Determine the [x, y] coordinate at the center of the cell enclosing the given text.  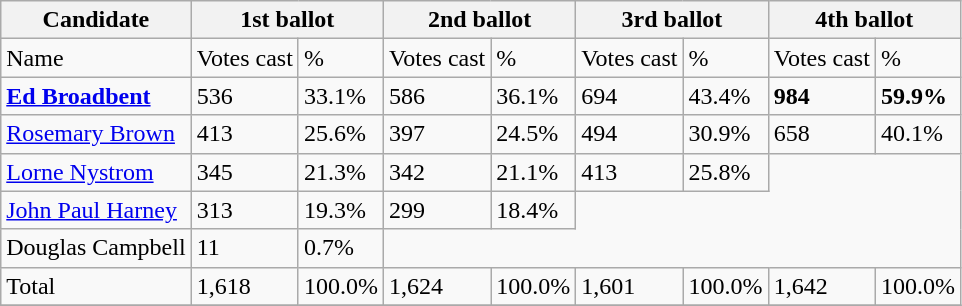
Name [96, 58]
658 [822, 134]
694 [630, 96]
Rosemary Brown [96, 134]
Candidate [96, 20]
342 [436, 172]
30.9% [726, 134]
1st ballot [287, 20]
36.1% [534, 96]
Douglas Campbell [96, 248]
1,642 [822, 286]
494 [630, 134]
18.4% [534, 210]
43.4% [726, 96]
Lorne Nystrom [96, 172]
1,618 [244, 286]
586 [436, 96]
1,601 [630, 286]
John Paul Harney [96, 210]
59.9% [918, 96]
536 [244, 96]
4th ballot [864, 20]
1,624 [436, 286]
2nd ballot [479, 20]
33.1% [340, 96]
11 [244, 248]
984 [822, 96]
313 [244, 210]
21.3% [340, 172]
Ed Broadbent [96, 96]
21.1% [534, 172]
Total [96, 286]
3rd ballot [672, 20]
397 [436, 134]
25.6% [340, 134]
345 [244, 172]
40.1% [918, 134]
25.8% [726, 172]
24.5% [534, 134]
19.3% [340, 210]
0.7% [340, 248]
299 [436, 210]
